Return the (x, y) coordinate for the center point of the cell that contains the specified text.  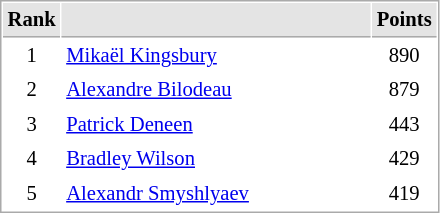
Points (404, 20)
4 (32, 158)
Rank (32, 20)
Bradley Wilson (216, 158)
3 (32, 124)
Alexandr Smyshlyaev (216, 194)
429 (404, 158)
443 (404, 124)
879 (404, 90)
1 (32, 56)
419 (404, 194)
Patrick Deneen (216, 124)
5 (32, 194)
2 (32, 90)
890 (404, 56)
Alexandre Bilodeau (216, 90)
Mikaël Kingsbury (216, 56)
